Output the [x, y] coordinate of the center of the cell containing the given text.  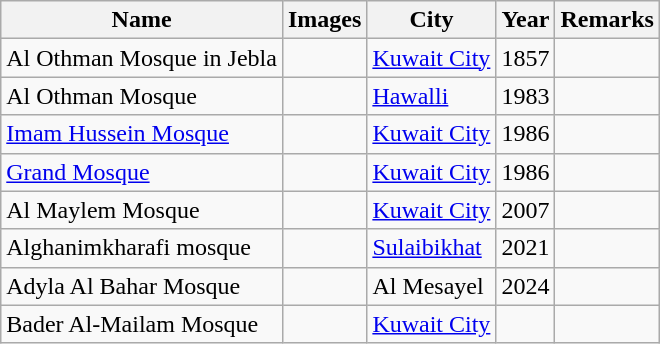
Grand Mosque [142, 172]
Al Othman Mosque [142, 96]
Al Othman Mosque in Jebla [142, 58]
1983 [526, 96]
Sulaibikhat [432, 248]
Bader Al-Mailam Mosque [142, 324]
2024 [526, 286]
Al Mesayel [432, 286]
Al Maylem Mosque [142, 210]
Remarks [607, 20]
Alghanimkharafi mosque [142, 248]
Year [526, 20]
2021 [526, 248]
Name [142, 20]
Images [324, 20]
Imam Hussein Mosque [142, 134]
1857 [526, 58]
Adyla Al Bahar Mosque [142, 286]
City [432, 20]
Hawalli [432, 96]
2007 [526, 210]
